Detect which cell encompasses the target text, then output its [x, y] center coordinate. 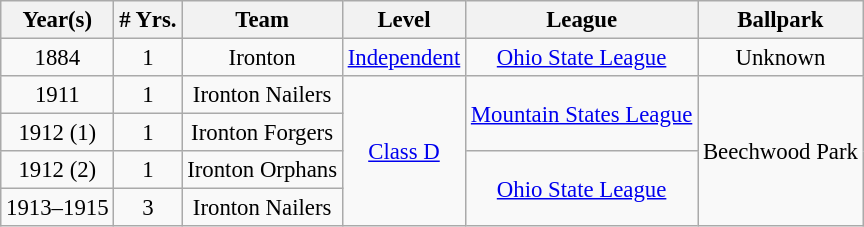
League [582, 20]
1911 [58, 95]
3 [148, 208]
Ironton [262, 58]
Ballpark [781, 20]
Ironton Forgers [262, 133]
Beechwood Park [781, 151]
Class D [404, 151]
1912 (2) [58, 170]
1912 (1) [58, 133]
Mountain States League [582, 114]
Year(s) [58, 20]
Level [404, 20]
1884 [58, 58]
Independent [404, 58]
Unknown [781, 58]
Ironton Orphans [262, 170]
Team [262, 20]
1913–1915 [58, 208]
# Yrs. [148, 20]
